Capture the cell that displays the provided text and extract its [X, Y] central coordinate. 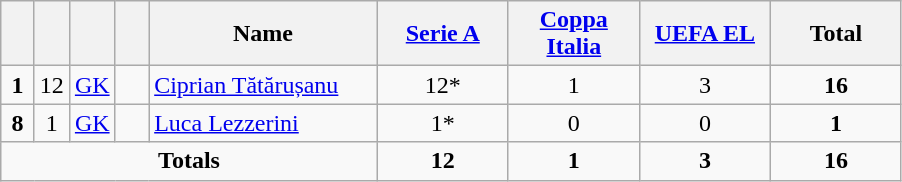
Luca Lezzerini [264, 123]
Coppa Italia [574, 34]
1* [442, 123]
UEFA EL [704, 34]
Name [264, 34]
Serie A [442, 34]
Totals [189, 161]
Ciprian Tătărușanu [264, 85]
Total [836, 34]
8 [18, 123]
12* [442, 85]
